Return the [X, Y] coordinate for the center point of the cell that contains the specified text.  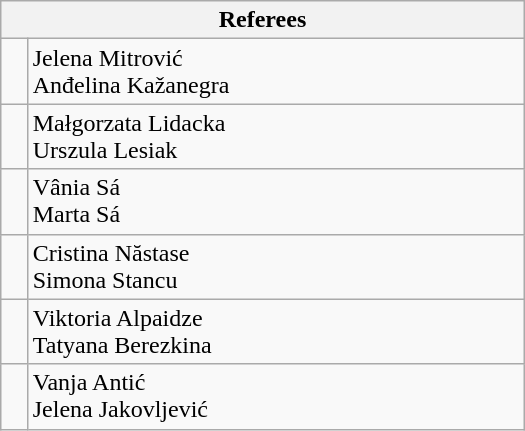
Małgorzata LidackaUrszula Lesiak [276, 136]
Viktoria AlpaidzeTatyana Berezkina [276, 332]
Cristina NăstaseSimona Stancu [276, 266]
Vanja AntićJelena Jakovljević [276, 396]
Referees [263, 20]
Jelena MitrovićAnđelina Kažanegra [276, 72]
Vânia SáMarta Sá [276, 202]
